Scan for the cell matching the given text and deliver its (X, Y) coordinate at center. 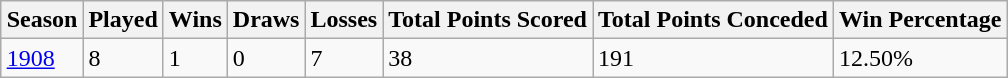
0 (266, 58)
8 (123, 58)
Played (123, 20)
1 (195, 58)
1908 (42, 58)
Total Points Conceded (712, 20)
Season (42, 20)
Win Percentage (920, 20)
38 (488, 58)
Wins (195, 20)
7 (344, 58)
191 (712, 58)
Total Points Scored (488, 20)
12.50% (920, 58)
Losses (344, 20)
Draws (266, 20)
